Pinpoint the cell where the given text exists, returning its [X, Y] midpoint coordinate. 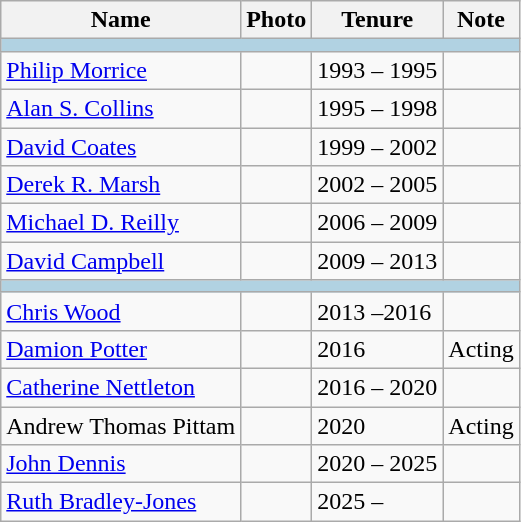
Tenure [378, 20]
Ruth Bradley-Jones [121, 502]
2016 [378, 349]
Catherine Nettleton [121, 387]
1995 – 1998 [378, 108]
2009 – 2013 [378, 261]
2020 [378, 425]
Chris Wood [121, 311]
Alan S. Collins [121, 108]
1999 – 2002 [378, 147]
Photo [276, 20]
Name [121, 20]
2016 – 2020 [378, 387]
David Coates [121, 147]
2002 – 2005 [378, 185]
2006 – 2009 [378, 223]
2020 – 2025 [378, 464]
John Dennis [121, 464]
David Campbell [121, 261]
1993 – 1995 [378, 70]
Note [481, 20]
2025 – [378, 502]
Andrew Thomas Pittam [121, 425]
2013 –2016 [378, 311]
Michael D. Reilly [121, 223]
Damion Potter [121, 349]
Derek R. Marsh [121, 185]
Philip Morrice [121, 70]
